Return the [X, Y] coordinate for the center point of the cell that contains the specified text.  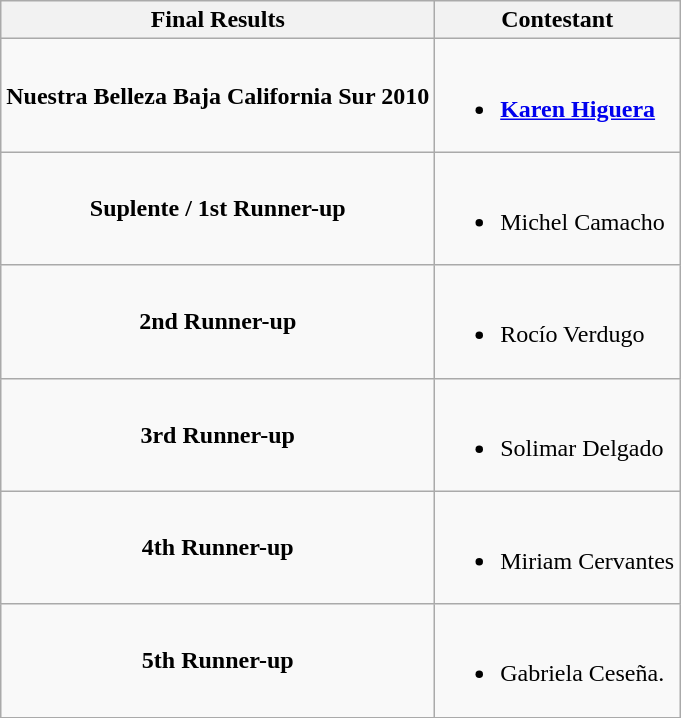
Solimar Delgado [558, 434]
Nuestra Belleza Baja California Sur 2010 [218, 96]
Rocío Verdugo [558, 322]
Gabriela Ceseña. [558, 660]
Karen Higuera [558, 96]
Michel Camacho [558, 208]
2nd Runner-up [218, 322]
Final Results [218, 20]
Suplente / 1st Runner-up [218, 208]
3rd Runner-up [218, 434]
Contestant [558, 20]
4th Runner-up [218, 548]
Miriam Cervantes [558, 548]
5th Runner-up [218, 660]
